Output the [x, y] coordinate of the center of the cell containing the given text.  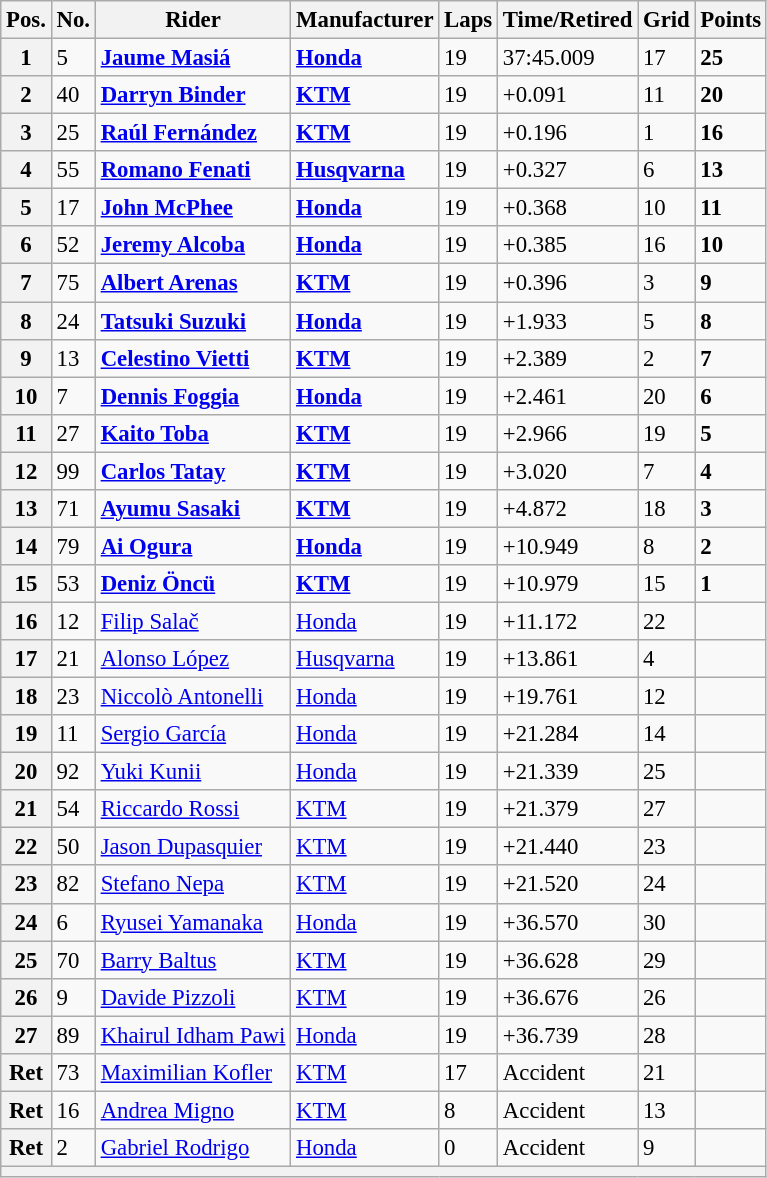
No. [73, 20]
+13.861 [568, 659]
Jaume Masiá [192, 58]
Laps [468, 20]
Rider [192, 20]
+2.461 [568, 396]
Jason Dupasquier [192, 847]
+36.570 [568, 922]
28 [666, 1035]
+21.284 [568, 734]
Tatsuki Suzuki [192, 321]
55 [73, 170]
Khairul Idham Pawi [192, 1035]
Riccardo Rossi [192, 809]
+0.196 [568, 133]
+3.020 [568, 471]
+21.520 [568, 885]
52 [73, 245]
+1.933 [568, 321]
Stefano Nepa [192, 885]
73 [73, 1073]
Carlos Tatay [192, 471]
29 [666, 960]
89 [73, 1035]
Barry Baltus [192, 960]
Filip Salač [192, 621]
99 [73, 471]
+0.396 [568, 283]
+0.385 [568, 245]
+36.628 [568, 960]
Niccolò Antonelli [192, 697]
+10.979 [568, 584]
0 [468, 1148]
Romano Fenati [192, 170]
40 [73, 95]
Kaito Toba [192, 433]
50 [73, 847]
Alonso López [192, 659]
Ayumu Sasaki [192, 509]
Ryusei Yamanaka [192, 922]
53 [73, 584]
+21.440 [568, 847]
John McPhee [192, 208]
+0.327 [568, 170]
Sergio García [192, 734]
Raúl Fernández [192, 133]
Celestino Vietti [192, 358]
+4.872 [568, 509]
+2.966 [568, 433]
37:45.009 [568, 58]
79 [73, 546]
Yuki Kunii [192, 772]
Albert Arenas [192, 283]
+2.389 [568, 358]
Ai Ogura [192, 546]
+0.091 [568, 95]
Davide Pizzoli [192, 997]
54 [73, 809]
+19.761 [568, 697]
Jeremy Alcoba [192, 245]
Pos. [26, 20]
Andrea Migno [192, 1110]
71 [73, 509]
Dennis Foggia [192, 396]
+10.949 [568, 546]
Darryn Binder [192, 95]
82 [73, 885]
+0.368 [568, 208]
+21.339 [568, 772]
75 [73, 283]
+21.379 [568, 809]
Points [730, 20]
70 [73, 960]
Grid [666, 20]
+36.739 [568, 1035]
+11.172 [568, 621]
Gabriel Rodrigo [192, 1148]
Deniz Öncü [192, 584]
Maximilian Kofler [192, 1073]
+36.676 [568, 997]
Time/Retired [568, 20]
Manufacturer [365, 20]
30 [666, 922]
92 [73, 772]
